Return (X, Y) of the center of cell containing provided text 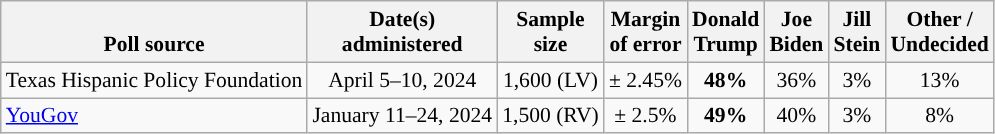
8% (939, 116)
JoeBiden (796, 32)
Texas Hispanic Policy Foundation (154, 80)
Other /Undecided (939, 32)
JillStein (856, 32)
Date(s)administered (402, 32)
April 5–10, 2024 (402, 80)
40% (796, 116)
Marginof error (646, 32)
1,500 (RV) (550, 116)
48% (726, 80)
36% (796, 80)
Samplesize (550, 32)
Poll source (154, 32)
1,600 (LV) (550, 80)
YouGov (154, 116)
January 11–24, 2024 (402, 116)
49% (726, 116)
± 2.5% (646, 116)
DonaldTrump (726, 32)
± 2.45% (646, 80)
13% (939, 80)
